Detect which cell encompasses the target text, then output its (X, Y) center coordinate. 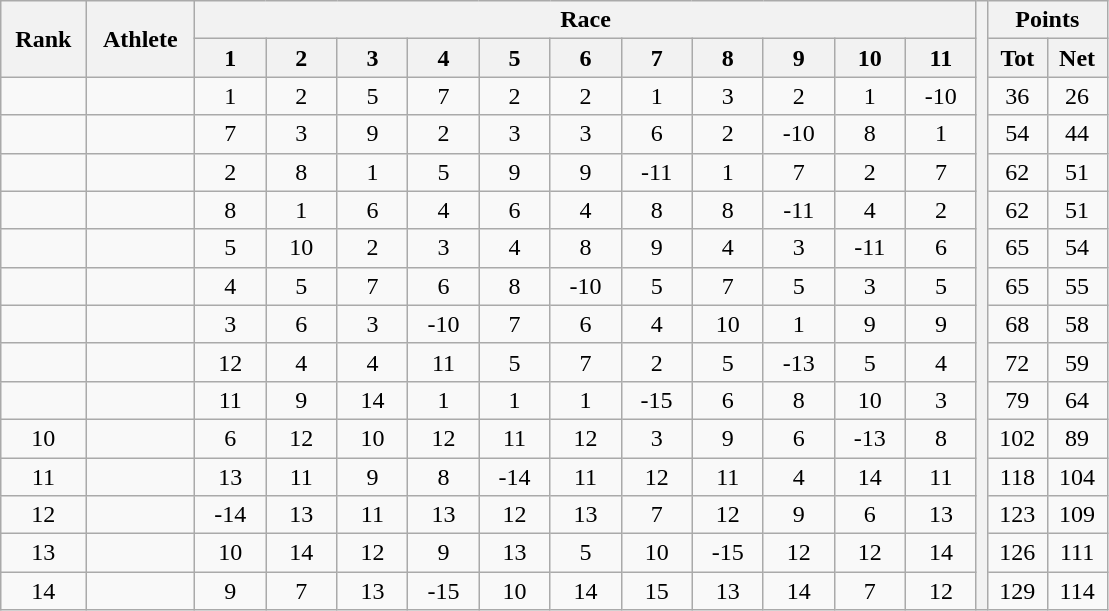
Athlete (140, 39)
79 (1017, 400)
123 (1017, 515)
55 (1077, 286)
64 (1077, 400)
Net (1077, 58)
59 (1077, 362)
109 (1077, 515)
26 (1077, 96)
111 (1077, 553)
129 (1017, 591)
Tot (1017, 58)
Rank (44, 39)
114 (1077, 591)
126 (1017, 553)
104 (1077, 477)
118 (1017, 477)
36 (1017, 96)
Points (1047, 20)
Race (586, 20)
15 (656, 591)
44 (1077, 134)
58 (1077, 324)
68 (1017, 324)
72 (1017, 362)
89 (1077, 438)
102 (1017, 438)
